Detect which cell encompasses the target text, then output its (X, Y) center coordinate. 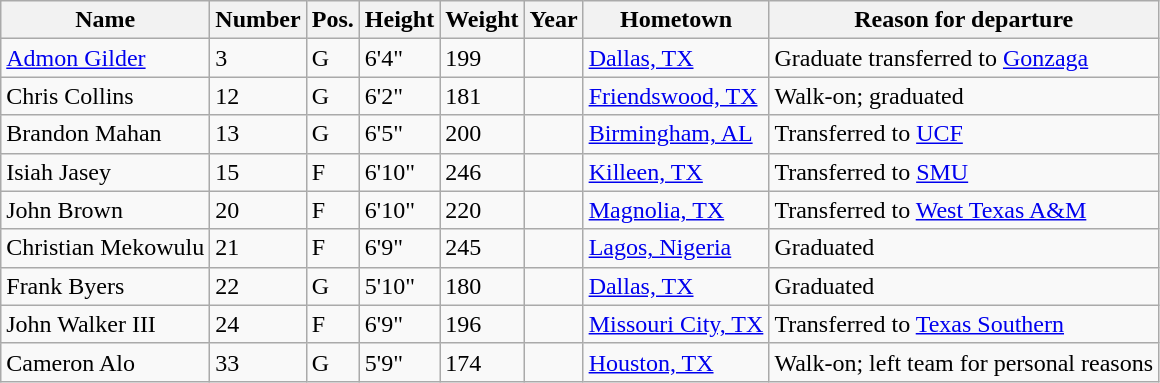
220 (482, 210)
Birmingham, AL (676, 134)
Missouri City, TX (676, 324)
Transferred to West Texas A&M (964, 210)
22 (258, 286)
Name (106, 20)
Transferred to Texas Southern (964, 324)
13 (258, 134)
Pos. (332, 20)
Cameron Alo (106, 362)
33 (258, 362)
24 (258, 324)
180 (482, 286)
6'2" (399, 96)
Frank Byers (106, 286)
196 (482, 324)
Graduate transferred to Gonzaga (964, 58)
Killeen, TX (676, 172)
15 (258, 172)
174 (482, 362)
Reason for departure (964, 20)
20 (258, 210)
245 (482, 248)
5'9" (399, 362)
Transferred to UCF (964, 134)
Isiah Jasey (106, 172)
John Walker III (106, 324)
6'4" (399, 58)
21 (258, 248)
Houston, TX (676, 362)
12 (258, 96)
John Brown (106, 210)
Christian Mekowulu (106, 248)
Chris Collins (106, 96)
Brandon Mahan (106, 134)
Walk-on; left team for personal reasons (964, 362)
199 (482, 58)
Walk-on; graduated (964, 96)
Lagos, Nigeria (676, 248)
Friendswood, TX (676, 96)
Number (258, 20)
Hometown (676, 20)
Weight (482, 20)
3 (258, 58)
Magnolia, TX (676, 210)
5'10" (399, 286)
200 (482, 134)
Year (554, 20)
246 (482, 172)
181 (482, 96)
Height (399, 20)
Admon Gilder (106, 58)
Transferred to SMU (964, 172)
6'5" (399, 134)
